Provide the (X, Y) coordinate of the cell's center where the given text is located.  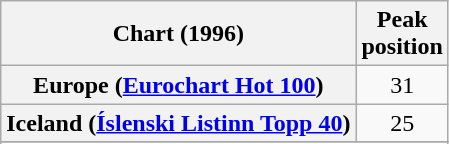
31 (402, 85)
Chart (1996) (178, 34)
Europe (Eurochart Hot 100) (178, 85)
25 (402, 123)
Peakposition (402, 34)
Iceland (Íslenski Listinn Topp 40) (178, 123)
